Detect which cell encompasses the target text, then output its (X, Y) center coordinate. 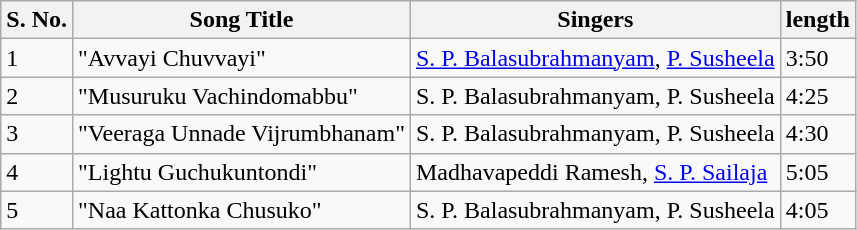
Madhavapeddi Ramesh, S. P. Sailaja (595, 172)
"Musuruku Vachindomabbu" (241, 96)
"Veeraga Unnade Vijrumbhanam" (241, 134)
"Naa Kattonka Chusuko" (241, 210)
5 (37, 210)
5:05 (818, 172)
1 (37, 58)
Singers (595, 20)
S. No. (37, 20)
3:50 (818, 58)
"Avvayi Chuvvayi" (241, 58)
"Lightu Guchukuntondi" (241, 172)
length (818, 20)
4:25 (818, 96)
4:30 (818, 134)
3 (37, 134)
4 (37, 172)
2 (37, 96)
4:05 (818, 210)
Song Title (241, 20)
